Extract the [x, y] coordinate from the center of the cell holding the provided text.  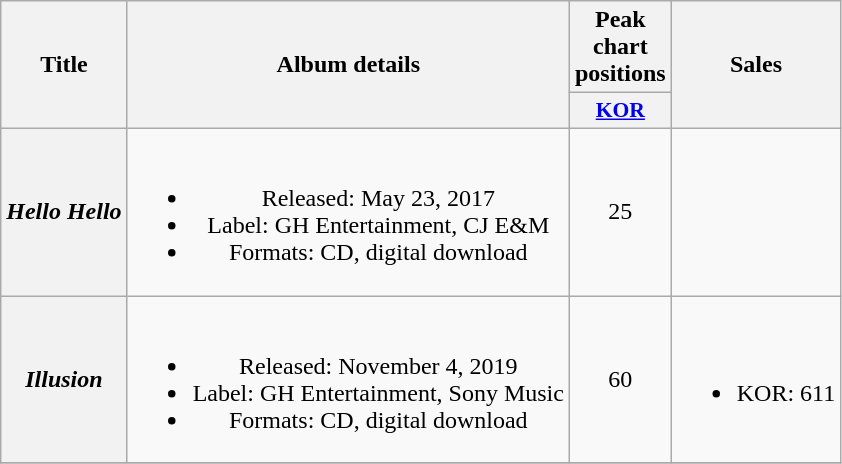
Hello Hello [64, 212]
Released: November 4, 2019Label: GH Entertainment, Sony MusicFormats: CD, digital download [348, 380]
Title [64, 65]
Peak chart positions [620, 47]
60 [620, 380]
Sales [756, 65]
Illusion [64, 380]
Album details [348, 65]
KOR [620, 111]
Released: May 23, 2017Label: GH Entertainment, CJ E&MFormats: CD, digital download [348, 212]
25 [620, 212]
KOR: 611 [756, 380]
